Capture the cell that displays the provided text and extract its (X, Y) central coordinate. 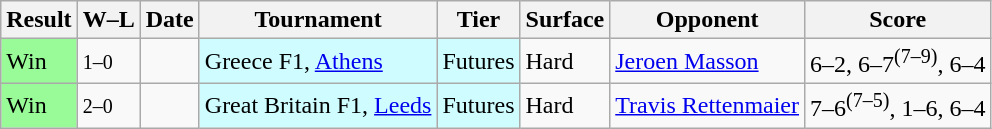
7–6(7–5), 1–6, 6–4 (898, 106)
Greece F1, Athens (318, 62)
Tournament (318, 20)
Surface (565, 20)
Date (170, 20)
Score (898, 20)
W–L (108, 20)
Opponent (708, 20)
Result (39, 20)
2–0 (108, 106)
Great Britain F1, Leeds (318, 106)
1–0 (108, 62)
Tier (478, 20)
Travis Rettenmaier (708, 106)
Jeroen Masson (708, 62)
6–2, 6–7(7–9), 6–4 (898, 62)
